Capture the cell that displays the provided text and extract its [X, Y] central coordinate. 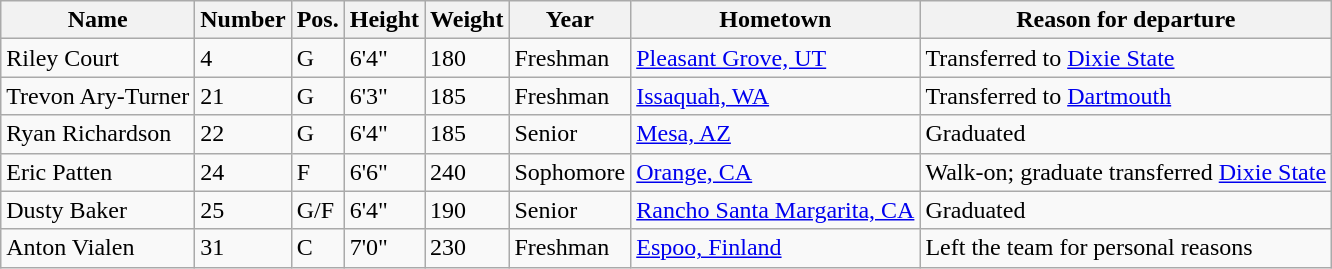
Trevon Ary-Turner [98, 96]
Orange, CA [776, 172]
Riley Court [98, 58]
Height [384, 20]
C [318, 248]
Anton Vialen [98, 248]
190 [467, 210]
21 [243, 96]
24 [243, 172]
Number [243, 20]
Weight [467, 20]
230 [467, 248]
Espoo, Finland [776, 248]
31 [243, 248]
Name [98, 20]
4 [243, 58]
22 [243, 134]
Ryan Richardson [98, 134]
Eric Patten [98, 172]
Sophomore [570, 172]
25 [243, 210]
6'6" [384, 172]
Dusty Baker [98, 210]
7'0" [384, 248]
Walk-on; graduate transferred Dixie State [1126, 172]
Year [570, 20]
Left the team for personal reasons [1126, 248]
Mesa, AZ [776, 134]
Issaquah, WA [776, 96]
Pos. [318, 20]
Pleasant Grove, UT [776, 58]
6'3" [384, 96]
F [318, 172]
Rancho Santa Margarita, CA [776, 210]
G/F [318, 210]
240 [467, 172]
180 [467, 58]
Hometown [776, 20]
Reason for departure [1126, 20]
Transferred to Dartmouth [1126, 96]
Transferred to Dixie State [1126, 58]
